Extract the [X, Y] coordinate from the center of the cell holding the provided text.  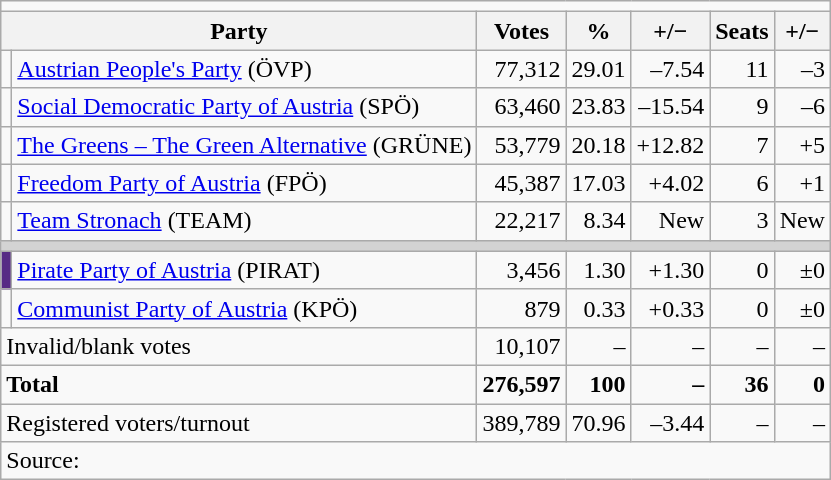
Registered voters/turnout [239, 423]
Total [239, 384]
63,460 [522, 107]
Team Stronach (TEAM) [244, 221]
+4.02 [670, 183]
23.83 [598, 107]
–7.54 [670, 69]
Pirate Party of Austria (PIRAT) [244, 270]
Party [239, 31]
Social Democratic Party of Austria (SPÖ) [244, 107]
389,789 [522, 423]
Source: [416, 461]
10,107 [522, 346]
Seats [742, 31]
7 [742, 145]
9 [742, 107]
% [598, 31]
77,312 [522, 69]
6 [742, 183]
+0.33 [670, 308]
–15.54 [670, 107]
+1.30 [670, 270]
20.18 [598, 145]
–6 [802, 107]
0.33 [598, 308]
36 [742, 384]
11 [742, 69]
Communist Party of Austria (KPÖ) [244, 308]
+1 [802, 183]
Austrian People's Party (ÖVP) [244, 69]
3,456 [522, 270]
Invalid/blank votes [239, 346]
+5 [802, 145]
–3.44 [670, 423]
+12.82 [670, 145]
100 [598, 384]
8.34 [598, 221]
The Greens – The Green Alternative (GRÜNE) [244, 145]
276,597 [522, 384]
29.01 [598, 69]
Freedom Party of Austria (FPÖ) [244, 183]
879 [522, 308]
–3 [802, 69]
Votes [522, 31]
22,217 [522, 221]
70.96 [598, 423]
1.30 [598, 270]
45,387 [522, 183]
53,779 [522, 145]
3 [742, 221]
17.03 [598, 183]
